Locate the cell with the specified text and output its (X, Y) center coordinate. 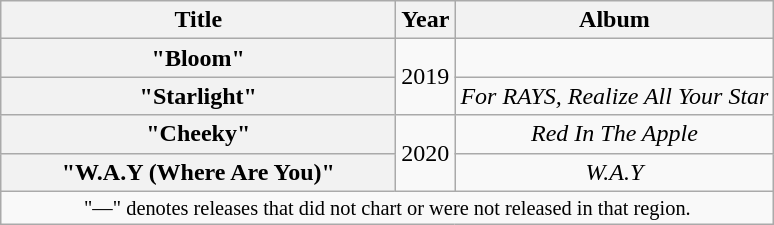
"Bloom" (198, 58)
W.A.Y (614, 172)
Title (198, 20)
"Cheeky" (198, 134)
For RAYS, Realize All Your Star (614, 96)
2020 (426, 153)
Red In The Apple (614, 134)
"—" denotes releases that did not chart or were not released in that region. (388, 208)
Album (614, 20)
Year (426, 20)
"W.A.Y (Where Are You)" (198, 172)
"Starlight" (198, 96)
2019 (426, 77)
